Identify which cell holds the provided text, then report its (x, y) central coordinate. 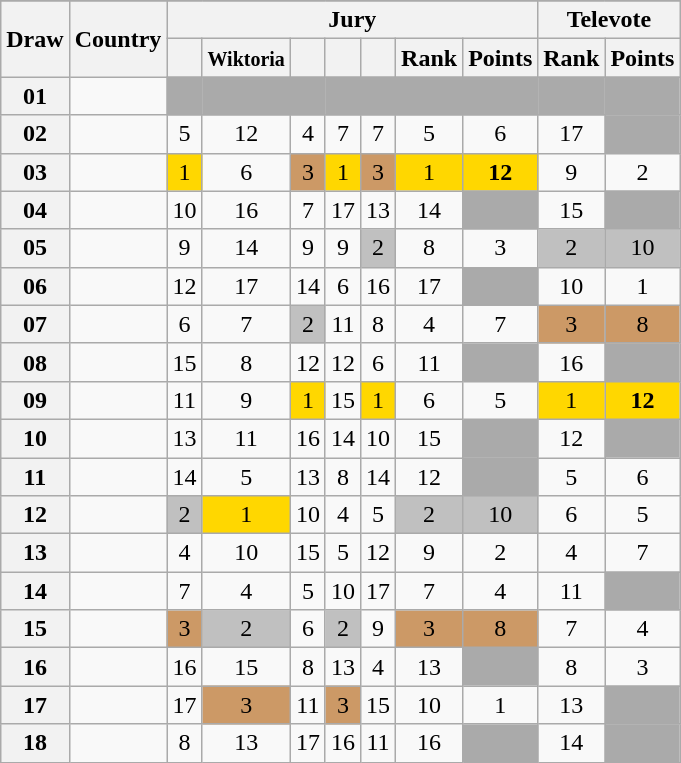
18 (35, 743)
05 (35, 248)
02 (35, 134)
09 (35, 400)
06 (35, 286)
08 (35, 362)
04 (35, 210)
03 (35, 172)
Televote (609, 20)
01 (35, 96)
Jury (352, 20)
Draw (35, 39)
Wiktoria (246, 58)
Country (118, 39)
07 (35, 324)
